Identify which cell holds the provided text, then report its (X, Y) central coordinate. 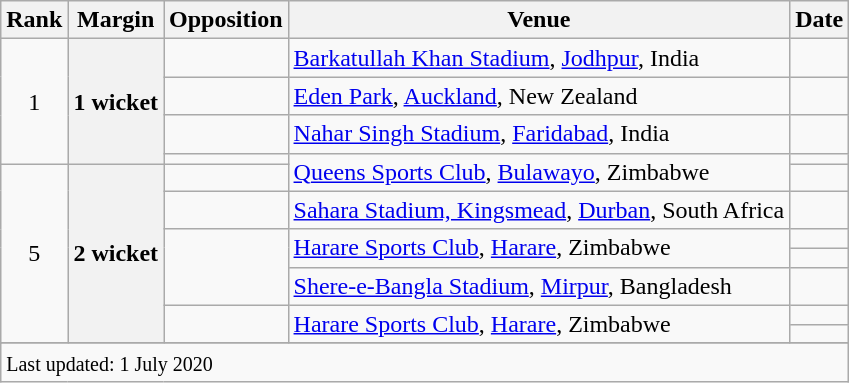
Sahara Stadium, Kingsmead, Durban, South Africa (539, 210)
Queens Sports Club, Bulawayo, Zimbabwe (539, 172)
Rank (34, 20)
1 wicket (116, 102)
Barkatullah Khan Stadium, Jodhpur, India (539, 58)
1 (34, 102)
Margin (116, 20)
Last updated: 1 July 2020 (425, 362)
Shere-e-Bangla Stadium, Mirpur, Bangladesh (539, 286)
5 (34, 254)
Opposition (226, 20)
2 wicket (116, 254)
Venue (539, 20)
Date (820, 20)
Nahar Singh Stadium, Faridabad, India (539, 134)
Eden Park, Auckland, New Zealand (539, 96)
